Find where the given text appears and provide that cell's center as (X, Y) coordinate. 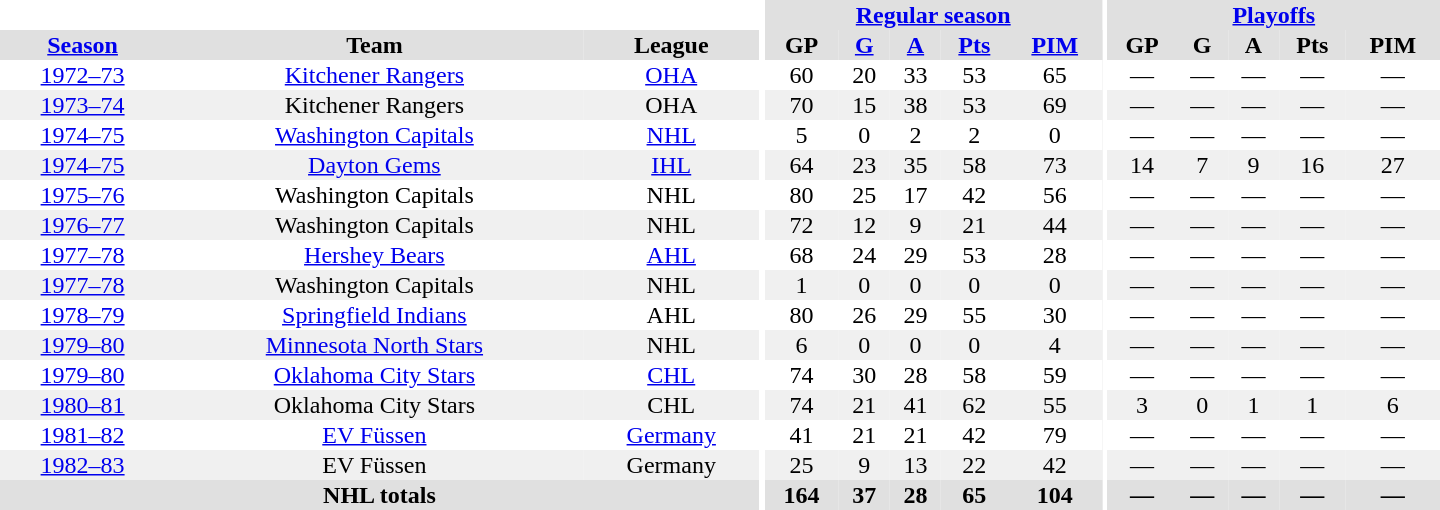
Team (374, 45)
23 (864, 165)
Hershey Bears (374, 255)
33 (916, 75)
68 (802, 255)
NHL totals (380, 495)
70 (802, 105)
League (672, 45)
27 (1393, 165)
64 (802, 165)
79 (1055, 435)
Season (82, 45)
15 (864, 105)
22 (974, 465)
Dayton Gems (374, 165)
17 (916, 195)
1981–82 (82, 435)
Minnesota North Stars (374, 345)
35 (916, 165)
Playoffs (1274, 15)
14 (1142, 165)
1982–83 (82, 465)
44 (1055, 225)
104 (1055, 495)
1976–77 (82, 225)
Springfield Indians (374, 315)
3 (1142, 405)
1978–79 (82, 315)
7 (1202, 165)
62 (974, 405)
72 (802, 225)
60 (802, 75)
16 (1312, 165)
1973–74 (82, 105)
24 (864, 255)
13 (916, 465)
20 (864, 75)
69 (1055, 105)
37 (864, 495)
59 (1055, 375)
12 (864, 225)
Regular season (934, 15)
5 (802, 135)
56 (1055, 195)
73 (1055, 165)
1975–76 (82, 195)
1972–73 (82, 75)
164 (802, 495)
1980–81 (82, 405)
IHL (672, 165)
38 (916, 105)
26 (864, 315)
4 (1055, 345)
